Search for the cell housing the specified text and yield its (x, y) center coordinate. 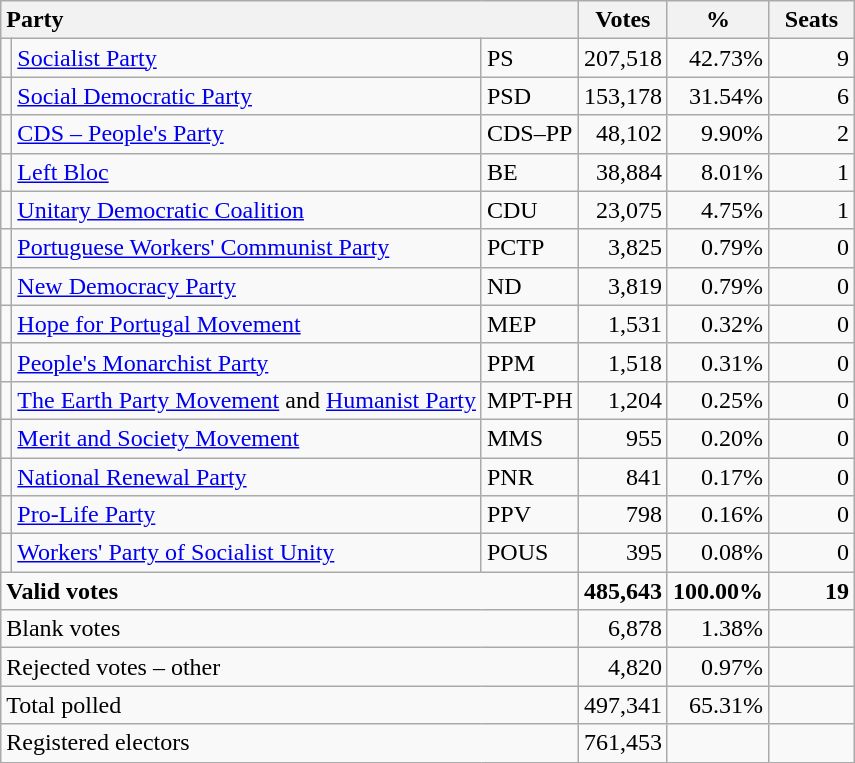
1,518 (622, 362)
PPV (530, 515)
Rejected votes – other (290, 667)
Party (290, 20)
Blank votes (290, 629)
PCTP (530, 248)
955 (622, 438)
841 (622, 477)
People's Monarchist Party (247, 362)
ND (530, 286)
Unitary Democratic Coalition (247, 210)
6 (811, 96)
BE (530, 172)
207,518 (622, 58)
1,531 (622, 324)
9.90% (718, 134)
3,825 (622, 248)
4.75% (718, 210)
8.01% (718, 172)
POUS (530, 553)
153,178 (622, 96)
0.08% (718, 553)
65.31% (718, 705)
Social Democratic Party (247, 96)
New Democracy Party (247, 286)
2 (811, 134)
PS (530, 58)
Valid votes (290, 591)
0.17% (718, 477)
31.54% (718, 96)
6,878 (622, 629)
CDS – People's Party (247, 134)
23,075 (622, 210)
% (718, 20)
9 (811, 58)
The Earth Party Movement and Humanist Party (247, 400)
MMS (530, 438)
42.73% (718, 58)
497,341 (622, 705)
0.16% (718, 515)
1.38% (718, 629)
Merit and Society Movement (247, 438)
Pro-Life Party (247, 515)
Seats (811, 20)
0.31% (718, 362)
0.97% (718, 667)
MPT-PH (530, 400)
48,102 (622, 134)
0.20% (718, 438)
Socialist Party (247, 58)
Total polled (290, 705)
CDU (530, 210)
CDS–PP (530, 134)
485,643 (622, 591)
Votes (622, 20)
Hope for Portugal Movement (247, 324)
0.32% (718, 324)
PNR (530, 477)
1,204 (622, 400)
Workers' Party of Socialist Unity (247, 553)
395 (622, 553)
0.25% (718, 400)
Portuguese Workers' Communist Party (247, 248)
PPM (530, 362)
3,819 (622, 286)
MEP (530, 324)
Registered electors (290, 743)
Left Bloc (247, 172)
National Renewal Party (247, 477)
19 (811, 591)
4,820 (622, 667)
798 (622, 515)
761,453 (622, 743)
38,884 (622, 172)
100.00% (718, 591)
PSD (530, 96)
